Identify which cell holds the provided text, then report its [x, y] central coordinate. 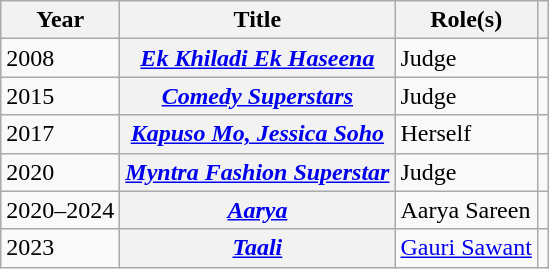
Taali [258, 248]
2015 [60, 96]
2020 [60, 172]
Year [60, 20]
2023 [60, 248]
Aarya [258, 210]
2008 [60, 58]
Ek Khiladi Ek Haseena [258, 58]
Aarya Sareen [466, 210]
Title [258, 20]
Myntra Fashion Superstar [258, 172]
Herself [466, 134]
2020–2024 [60, 210]
Comedy Superstars [258, 96]
Role(s) [466, 20]
Kapuso Mo, Jessica Soho [258, 134]
2017 [60, 134]
Gauri Sawant [466, 248]
